Return the [X, Y] coordinate for the center point of the cell that contains the specified text.  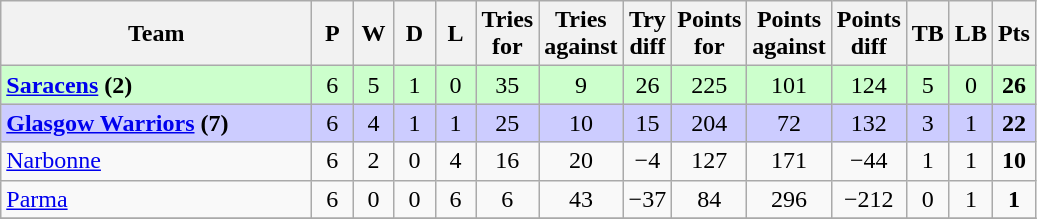
Tries against [581, 34]
35 [508, 85]
−37 [648, 199]
2 [374, 161]
204 [710, 123]
−212 [868, 199]
LB [970, 34]
P [332, 34]
Parma [156, 199]
15 [648, 123]
Points diff [868, 34]
W [374, 34]
Pts [1014, 34]
TB [928, 34]
−4 [648, 161]
25 [508, 123]
Saracens (2) [156, 85]
Try diff [648, 34]
171 [789, 161]
43 [581, 199]
72 [789, 123]
296 [789, 199]
124 [868, 85]
Glasgow Warriors (7) [156, 123]
Points for [710, 34]
Points against [789, 34]
127 [710, 161]
D [414, 34]
101 [789, 85]
9 [581, 85]
L [456, 34]
3 [928, 123]
16 [508, 161]
Narbonne [156, 161]
225 [710, 85]
132 [868, 123]
22 [1014, 123]
20 [581, 161]
84 [710, 199]
Tries for [508, 34]
−44 [868, 161]
Team [156, 34]
